Provide the [x, y] coordinate of the cell's center where the given text is located.  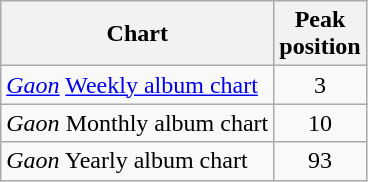
93 [320, 161]
Peak position [320, 34]
10 [320, 123]
Chart [138, 34]
Gaon Weekly album chart [138, 85]
Gaon Monthly album chart [138, 123]
3 [320, 85]
Gaon Yearly album chart [138, 161]
